Return [x, y] of the center of cell containing provided text 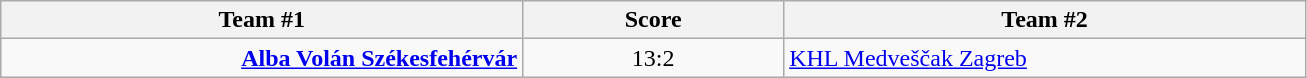
Score [654, 20]
KHL Medveščak Zagreb [1045, 58]
Team #2 [1045, 20]
Alba Volán Székesfehérvár [262, 58]
13:2 [654, 58]
Team #1 [262, 20]
